Detect which cell encompasses the target text, then output its (x, y) center coordinate. 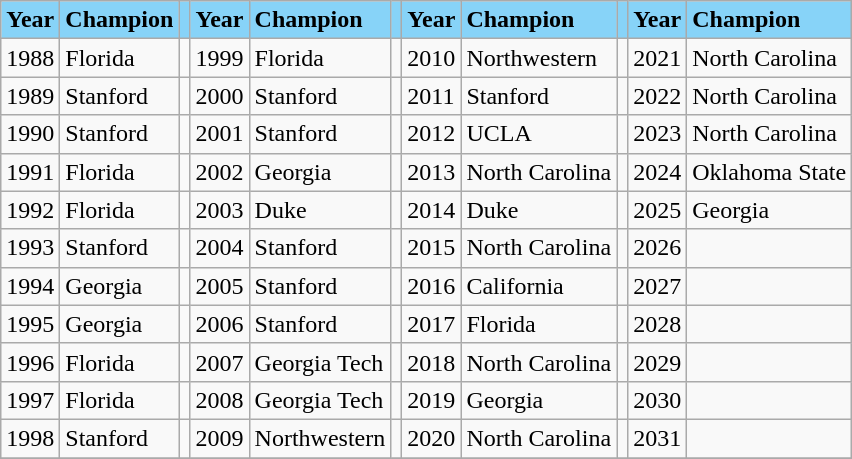
1995 (30, 324)
1991 (30, 172)
2018 (432, 362)
2001 (220, 134)
2023 (658, 134)
1996 (30, 362)
2002 (220, 172)
2011 (432, 96)
UCLA (539, 134)
1990 (30, 134)
2015 (432, 248)
California (539, 286)
2027 (658, 286)
1988 (30, 58)
2031 (658, 438)
2000 (220, 96)
2028 (658, 324)
1994 (30, 286)
2004 (220, 248)
1997 (30, 400)
2007 (220, 362)
2012 (432, 134)
2016 (432, 286)
2029 (658, 362)
2017 (432, 324)
2030 (658, 400)
1998 (30, 438)
1989 (30, 96)
2026 (658, 248)
2021 (658, 58)
2022 (658, 96)
2025 (658, 210)
2024 (658, 172)
2019 (432, 400)
2005 (220, 286)
2006 (220, 324)
2009 (220, 438)
1993 (30, 248)
2008 (220, 400)
2003 (220, 210)
1992 (30, 210)
2013 (432, 172)
2020 (432, 438)
1999 (220, 58)
Oklahoma State (770, 172)
2014 (432, 210)
2010 (432, 58)
